Determine the (X, Y) coordinate at the center of the cell enclosing the given text.  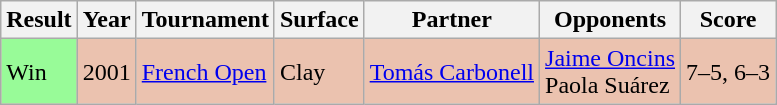
7–5, 6–3 (728, 72)
Opponents (610, 20)
Jaime Oncins Paola Suárez (610, 72)
Clay (319, 72)
2001 (106, 72)
French Open (205, 72)
Tomás Carbonell (452, 72)
Score (728, 20)
Tournament (205, 20)
Partner (452, 20)
Year (106, 20)
Surface (319, 20)
Win (39, 72)
Result (39, 20)
